Search for the cell housing the specified text and yield its (X, Y) center coordinate. 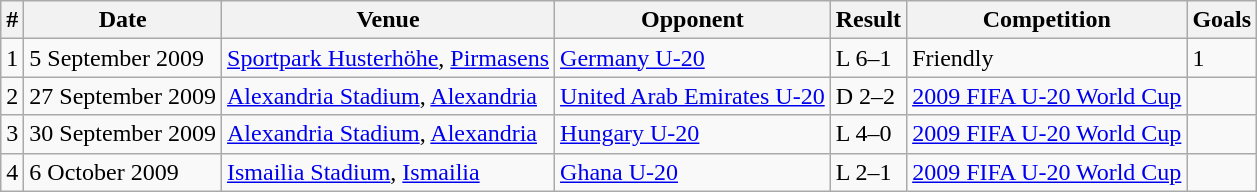
5 September 2009 (123, 58)
Goals (1222, 20)
L 2–1 (868, 172)
Venue (388, 20)
L 4–0 (868, 134)
Friendly (1047, 58)
27 September 2009 (123, 96)
Germany U-20 (693, 58)
L 6–1 (868, 58)
# (12, 20)
6 October 2009 (123, 172)
Hungary U-20 (693, 134)
Ghana U-20 (693, 172)
Sportpark Husterhöhe, Pirmasens (388, 58)
Competition (1047, 20)
4 (12, 172)
United Arab Emirates U-20 (693, 96)
2 (12, 96)
30 September 2009 (123, 134)
Ismailia Stadium, Ismailia (388, 172)
3 (12, 134)
Date (123, 20)
D 2–2 (868, 96)
Opponent (693, 20)
Result (868, 20)
